Search for the cell housing the specified text and yield its (x, y) center coordinate. 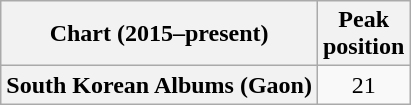
Chart (2015–present) (160, 34)
21 (363, 85)
Peakposition (363, 34)
South Korean Albums (Gaon) (160, 85)
